Output the (x, y) coordinate of the center of the cell containing the given text.  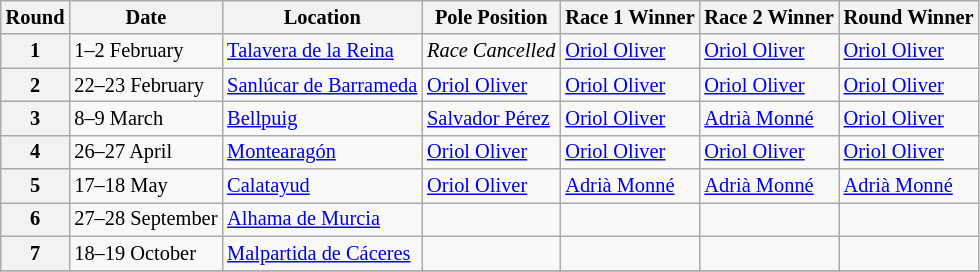
Salvador Pérez (491, 118)
Round Winner (909, 17)
22–23 February (146, 85)
Round (36, 17)
1–2 February (146, 51)
Date (146, 17)
Race 2 Winner (770, 17)
Talavera de la Reina (322, 51)
18–19 October (146, 253)
Race Cancelled (491, 51)
4 (36, 152)
5 (36, 186)
Calatayud (322, 186)
Malpartida de Cáceres (322, 253)
Montearagón (322, 152)
7 (36, 253)
27–28 September (146, 219)
Bellpuig (322, 118)
26–27 April (146, 152)
Sanlúcar de Barrameda (322, 85)
1 (36, 51)
Pole Position (491, 17)
6 (36, 219)
3 (36, 118)
Race 1 Winner (630, 17)
17–18 May (146, 186)
Location (322, 17)
Alhama de Murcia (322, 219)
8–9 March (146, 118)
2 (36, 85)
